Pinpoint the cell where the given text exists, returning its [x, y] midpoint coordinate. 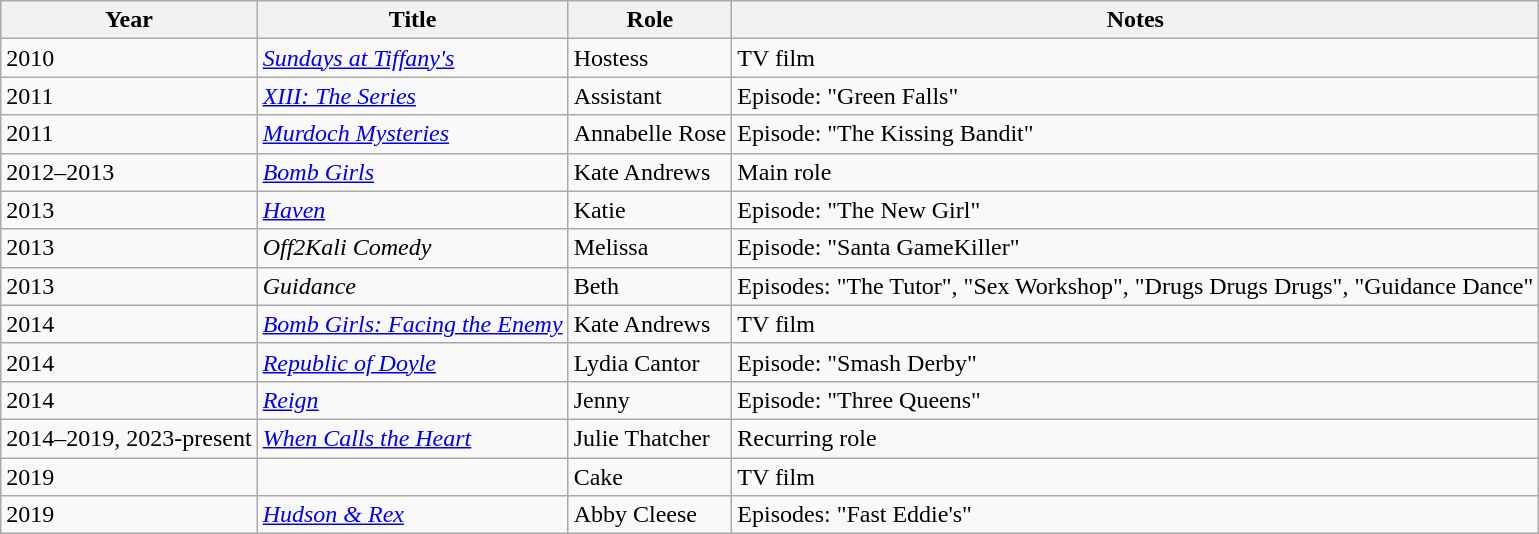
Episodes: "Fast Eddie's" [1136, 515]
Beth [650, 286]
Episodes: "The Tutor", "Sex Workshop", "Drugs Drugs Drugs", "Guidance Dance" [1136, 286]
2014–2019, 2023-present [129, 438]
Notes [1136, 20]
Sundays at Tiffany's [412, 58]
Recurring role [1136, 438]
Off2Kali Comedy [412, 248]
Episode: "Santa GameKiller" [1136, 248]
Episode: "Green Falls" [1136, 96]
Republic of Doyle [412, 362]
Bomb Girls [412, 172]
Bomb Girls: Facing the Enemy [412, 324]
Episode: "The Kissing Bandit" [1136, 134]
Murdoch Mysteries [412, 134]
Melissa [650, 248]
Julie Thatcher [650, 438]
Cake [650, 477]
Episode: "Smash Derby" [1136, 362]
2010 [129, 58]
Main role [1136, 172]
Episode: "The New Girl" [1136, 210]
Annabelle Rose [650, 134]
When Calls the Heart [412, 438]
Hudson & Rex [412, 515]
Role [650, 20]
Title [412, 20]
Lydia Cantor [650, 362]
Assistant [650, 96]
Haven [412, 210]
Reign [412, 400]
Guidance [412, 286]
Abby Cleese [650, 515]
Episode: "Three Queens" [1136, 400]
2012–2013 [129, 172]
XIII: The Series [412, 96]
Hostess [650, 58]
Jenny [650, 400]
Year [129, 20]
Katie [650, 210]
